Identify which cell holds the provided text, then report its (X, Y) central coordinate. 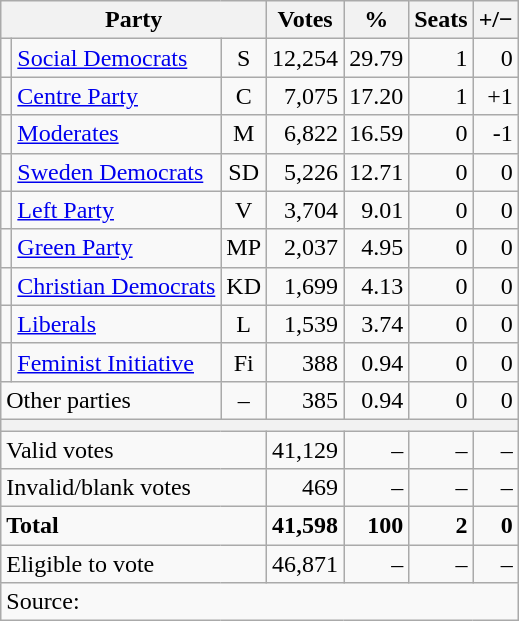
Left Party (116, 210)
6,822 (306, 134)
Feminist Initiative (116, 362)
3,704 (306, 210)
469 (306, 488)
Social Democrats (116, 58)
SD (244, 172)
12,254 (306, 58)
12.71 (376, 172)
Centre Party (116, 96)
Fi (244, 362)
% (376, 20)
Christian Democrats (116, 286)
4.95 (376, 248)
Sweden Democrats (116, 172)
V (244, 210)
100 (376, 526)
Valid votes (134, 449)
Seats (441, 20)
9.01 (376, 210)
1,699 (306, 286)
Total (134, 526)
-1 (496, 134)
3.74 (376, 324)
1,539 (306, 324)
2 (441, 526)
385 (306, 400)
MP (244, 248)
Eligible to vote (134, 564)
2,037 (306, 248)
388 (306, 362)
Moderates (116, 134)
17.20 (376, 96)
KD (244, 286)
5,226 (306, 172)
S (244, 58)
Votes (306, 20)
Party (134, 20)
41,598 (306, 526)
41,129 (306, 449)
L (244, 324)
+1 (496, 96)
Green Party (116, 248)
Invalid/blank votes (134, 488)
M (244, 134)
Liberals (116, 324)
46,871 (306, 564)
Source: (260, 602)
7,075 (306, 96)
+/− (496, 20)
4.13 (376, 286)
C (244, 96)
29.79 (376, 58)
Other parties (111, 400)
16.59 (376, 134)
